Return the [X, Y] coordinate for the center point of the cell that contains the specified text.  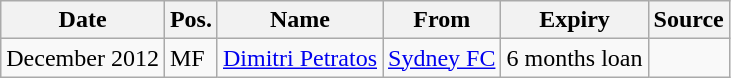
MF [190, 58]
Source [688, 20]
Dimitri Petratos [300, 58]
Pos. [190, 20]
Expiry [574, 20]
Date [83, 20]
Name [300, 20]
December 2012 [83, 58]
From [442, 20]
6 months loan [574, 58]
Sydney FC [442, 58]
